Find where the given text appears and provide that cell's center as (X, Y) coordinate. 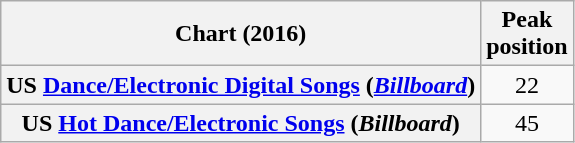
Peakposition (527, 34)
US Hot Dance/Electronic Songs (Billboard) (241, 123)
US Dance/Electronic Digital Songs (Billboard) (241, 85)
45 (527, 123)
Chart (2016) (241, 34)
22 (527, 85)
